Return [X, Y] of the center of cell containing provided text 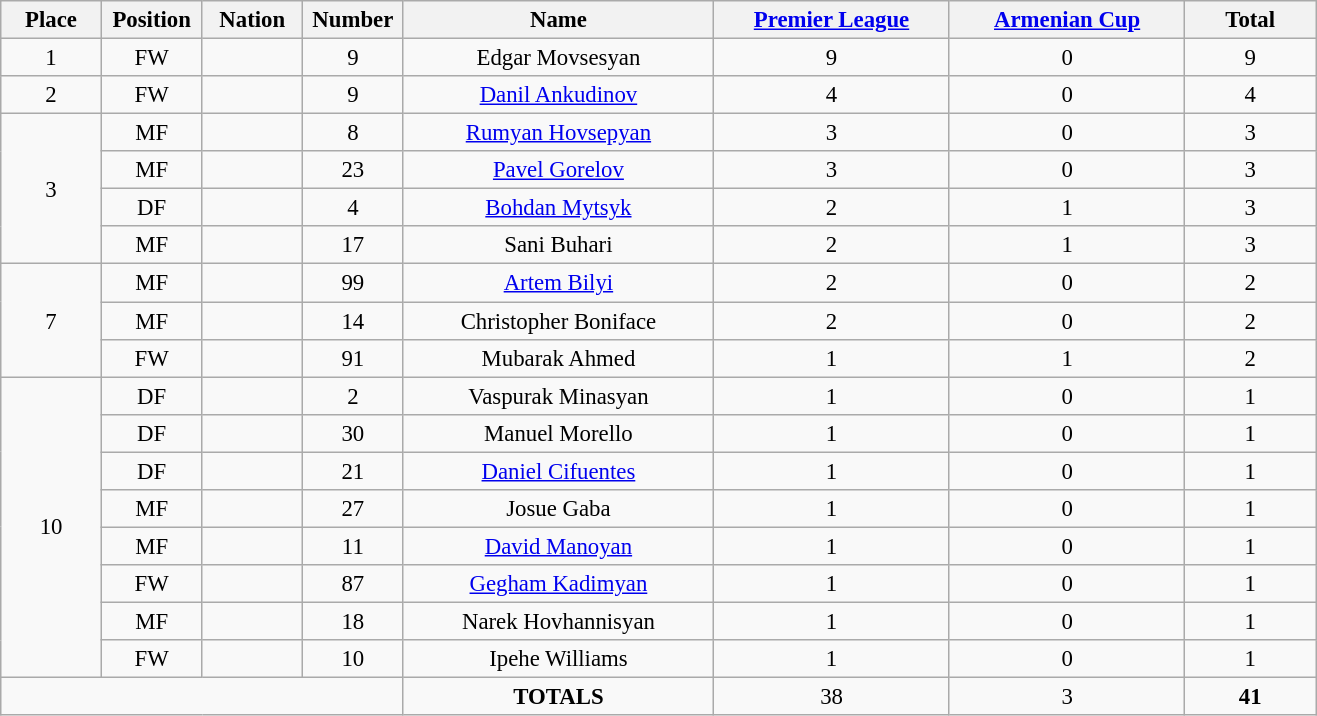
Edgar Movsesyan [558, 58]
27 [354, 509]
Pavel Gorelov [558, 170]
14 [354, 321]
Vaspurak Minasyan [558, 396]
Ipehe Williams [558, 659]
Rumyan Hovsepyan [558, 133]
Narek Hovhannisyan [558, 621]
21 [354, 471]
Number [354, 20]
87 [354, 584]
Daniel Cifuentes [558, 471]
30 [354, 433]
8 [354, 133]
41 [1250, 697]
Nation [252, 20]
Artem Bilyi [558, 283]
Christopher Boniface [558, 321]
Total [1250, 20]
99 [354, 283]
38 [832, 697]
Manuel Morello [558, 433]
17 [354, 245]
Sani Buhari [558, 245]
Place [52, 20]
Position [152, 20]
TOTALS [558, 697]
Armenian Cup [1067, 20]
7 [52, 320]
91 [354, 358]
11 [354, 546]
Premier League [832, 20]
18 [354, 621]
23 [354, 170]
Josue Gaba [558, 509]
Danil Ankudinov [558, 95]
David Manoyan [558, 546]
Mubarak Ahmed [558, 358]
Name [558, 20]
Gegham Kadimyan [558, 584]
Bohdan Mytsyk [558, 208]
